Scan for the cell matching the given text and deliver its [X, Y] coordinate at center. 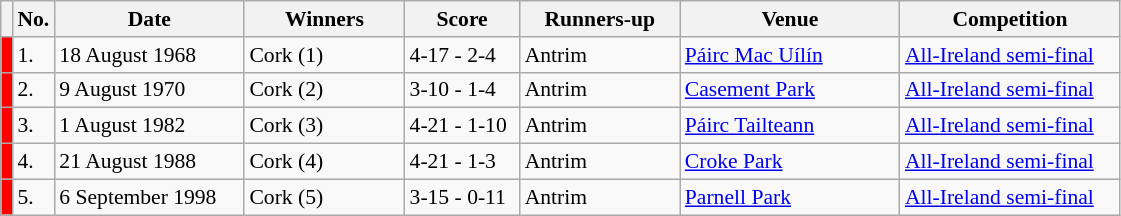
2. [33, 90]
18 August 1968 [149, 55]
4-21 - 1-10 [462, 126]
3-15 - 0-11 [462, 197]
Competition [1010, 19]
Winners [324, 19]
Páirc Mac Uílín [790, 55]
3. [33, 126]
Cork (4) [324, 162]
6 September 1998 [149, 197]
No. [33, 19]
5. [33, 197]
Croke Park [790, 162]
Venue [790, 19]
Date [149, 19]
Páirc Tailteann [790, 126]
Runners-up [600, 19]
9 August 1970 [149, 90]
3-10 - 1-4 [462, 90]
Cork (2) [324, 90]
1. [33, 55]
Cork (1) [324, 55]
Cork (3) [324, 126]
4-21 - 1-3 [462, 162]
4-17 - 2-4 [462, 55]
Score [462, 19]
Parnell Park [790, 197]
1 August 1982 [149, 126]
4. [33, 162]
Cork (5) [324, 197]
21 August 1988 [149, 162]
Casement Park [790, 90]
